Extract the (X, Y) coordinate from the center of the cell holding the provided text.  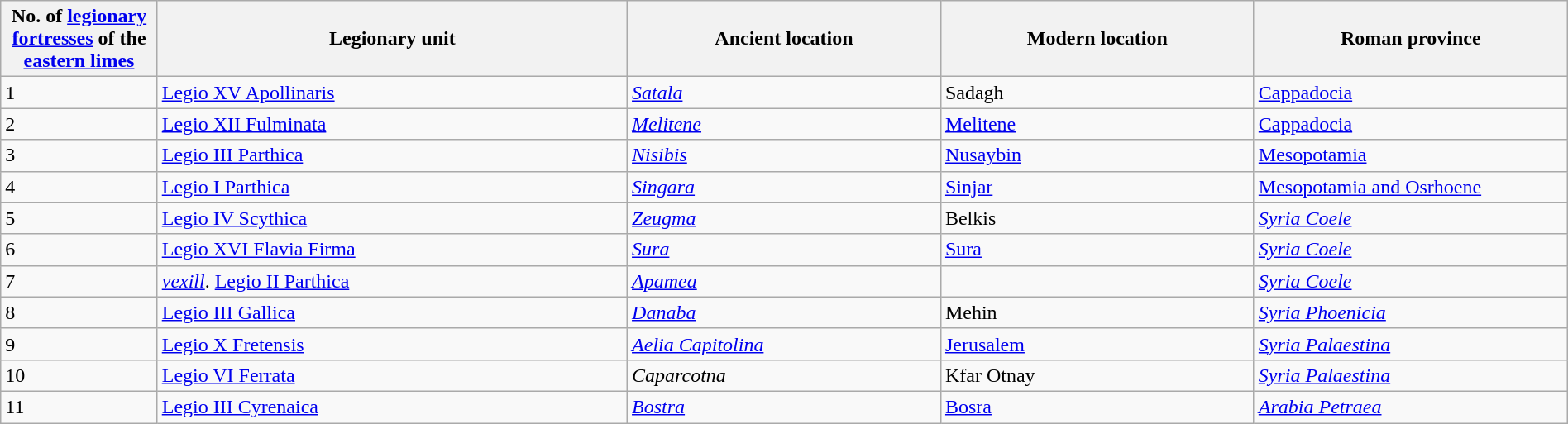
Nusaybin (1097, 155)
Mesopotamia and Osrhoene (1411, 187)
5 (79, 218)
Sadagh (1097, 93)
Legio XV Apollinaris (392, 93)
Danaba (784, 312)
vexill. Legio II Parthica (392, 281)
6 (79, 250)
Ancient location (784, 39)
Legio I Parthica (392, 187)
Caparcotna (784, 375)
Modern location (1097, 39)
Legio VI Ferrata (392, 375)
Legionary unit (392, 39)
Mehin (1097, 312)
Singara (784, 187)
Legio IV Scythica (392, 218)
Nisibis (784, 155)
Legio XII Fulminata (392, 124)
Kfar Otnay (1097, 375)
Satala (784, 93)
11 (79, 407)
Apamea (784, 281)
1 (79, 93)
Aelia Capitolina (784, 344)
10 (79, 375)
Arabia Petraea (1411, 407)
No. of legionary fortresses of the eastern limes (79, 39)
Roman province (1411, 39)
Legio XVI Flavia Firma (392, 250)
Legio III Parthica (392, 155)
Legio III Cyrenaica (392, 407)
Legio X Fretensis (392, 344)
3 (79, 155)
Bosra (1097, 407)
Syria Phoenicia (1411, 312)
9 (79, 344)
4 (79, 187)
Zeugma (784, 218)
Mesopotamia (1411, 155)
8 (79, 312)
Jerusalem (1097, 344)
2 (79, 124)
Bostra (784, 407)
Belkis (1097, 218)
Sinjar (1097, 187)
7 (79, 281)
Legio III Gallica (392, 312)
